From the cell containing the given text, extract its center point as [x, y] coordinate. 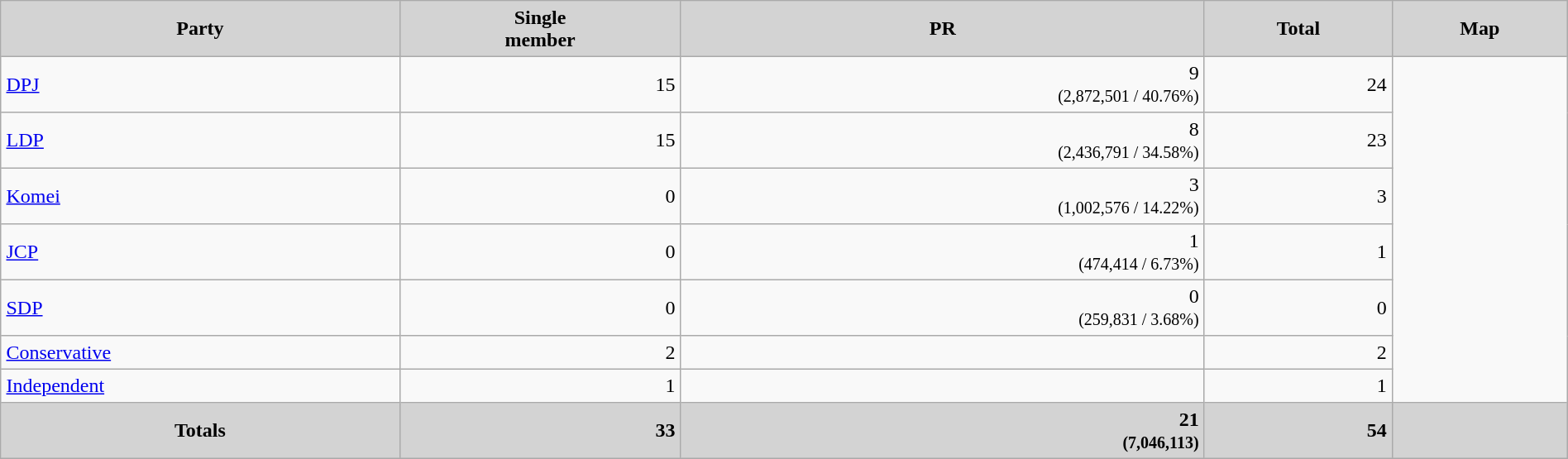
21(7,046,113) [943, 431]
1(474,414 / 6.73%) [943, 252]
Komei [200, 196]
8(2,436,791 / 34.58%) [943, 141]
Independent [200, 385]
9(2,872,501 / 40.76%) [943, 84]
Party [200, 29]
23 [1298, 141]
54 [1298, 431]
Totals [200, 431]
3 [1298, 196]
DPJ [200, 84]
LDP [200, 141]
0(259,831 / 3.68%) [943, 308]
33 [540, 431]
SDP [200, 308]
Conservative [200, 352]
JCP [200, 252]
3(1,002,576 / 14.22%) [943, 196]
24 [1298, 84]
PR [943, 29]
Singlemember [540, 29]
Total [1298, 29]
Map [1480, 29]
